Detect which cell encompasses the target text, then output its (x, y) center coordinate. 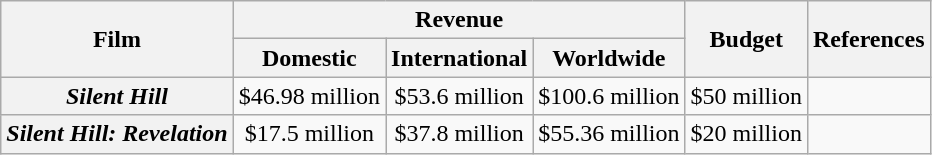
$46.98 million (309, 96)
Budget (746, 39)
Film (117, 39)
Silent Hill: Revelation (117, 134)
$20 million (746, 134)
$17.5 million (309, 134)
$55.36 million (609, 134)
$100.6 million (609, 96)
Worldwide (609, 58)
Silent Hill (117, 96)
References (868, 39)
Domestic (309, 58)
$50 million (746, 96)
$37.8 million (460, 134)
$53.6 million (460, 96)
International (460, 58)
Revenue (459, 20)
